Return the [x, y] coordinate for the center point of the cell that contains the specified text.  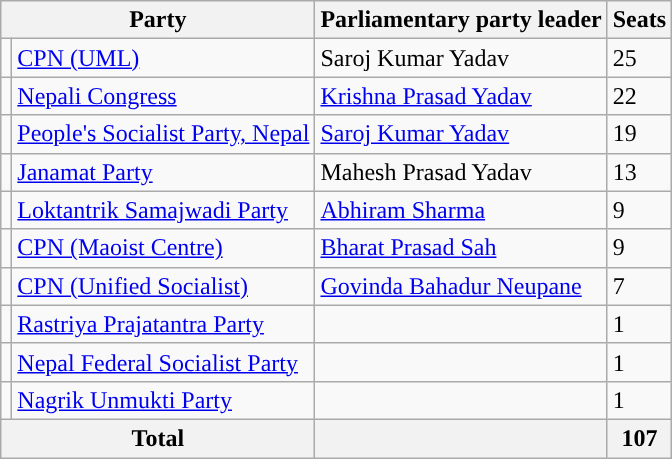
Nagrik Unmukti Party [164, 400]
Bharat Prasad Sah [461, 248]
Nepal Federal Socialist Party [164, 362]
19 [639, 134]
22 [639, 96]
CPN (Maoist Centre) [164, 248]
Total [158, 438]
Abhiram Sharma [461, 210]
Parliamentary party leader [461, 20]
Krishna Prasad Yadav [461, 96]
Seats [639, 20]
13 [639, 172]
Rastriya Prajatantra Party [164, 324]
Janamat Party [164, 172]
107 [639, 438]
Party [158, 20]
Loktantrik Samajwadi Party [164, 210]
CPN (Unified Socialist) [164, 286]
Nepali Congress [164, 96]
7 [639, 286]
People's Socialist Party, Nepal [164, 134]
25 [639, 58]
CPN (UML) [164, 58]
Govinda Bahadur Neupane [461, 286]
Mahesh Prasad Yadav [461, 172]
